Provide the [X, Y] coordinate of the cell's center where the given text is located.  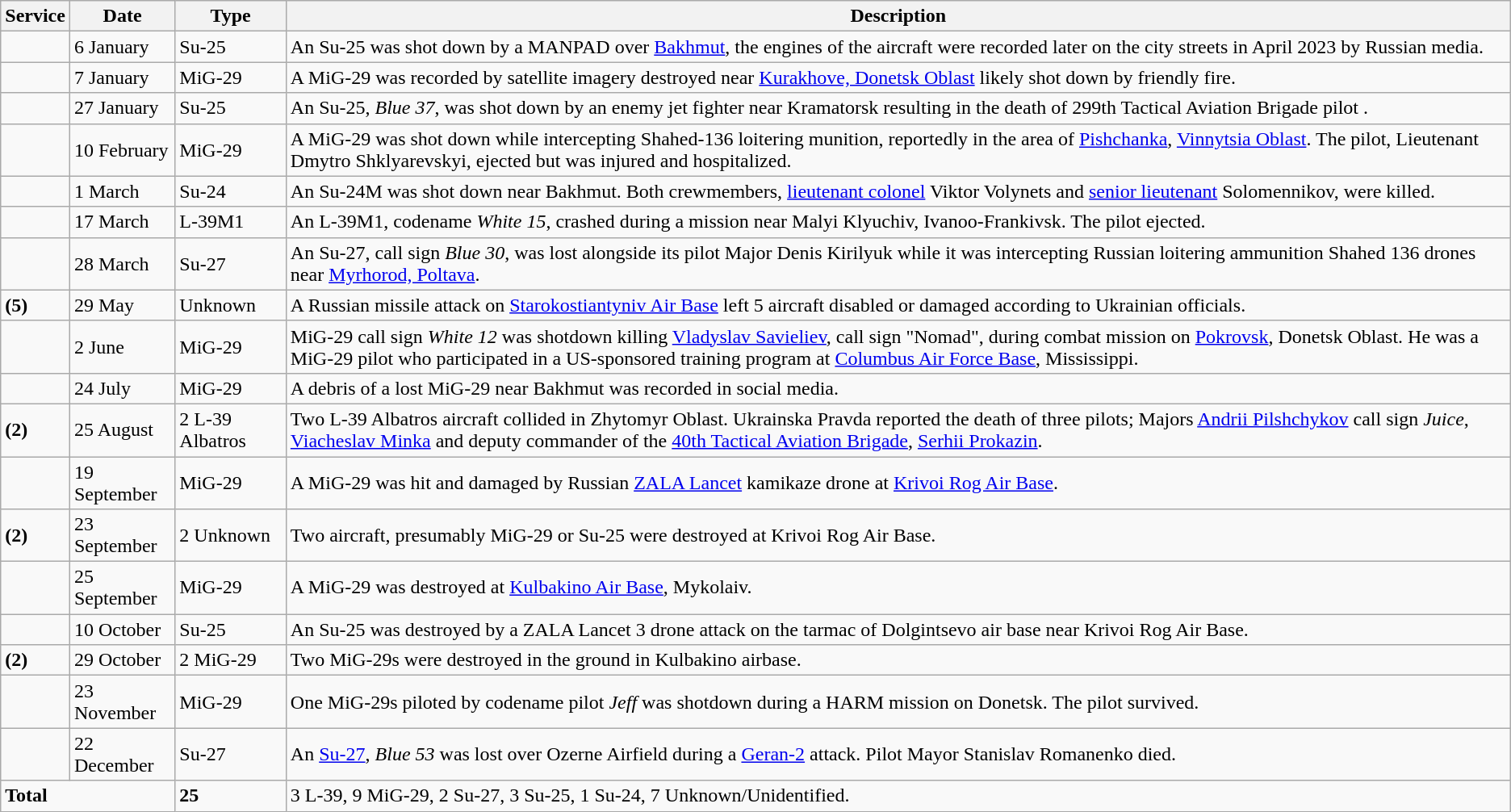
23 September [122, 536]
2 Unknown [231, 536]
23 November [122, 702]
22 December [122, 754]
27 January [122, 108]
L-39M1 [231, 222]
2 L-39 Albatros [231, 429]
7 January [122, 77]
An Su-27, Blue 53 was lost over Ozerne Airfield during a Geran-2 attack. Pilot Mayor Stanislav Romanenko died. [898, 754]
A Russian missile attack on Starokostiantyniv Air Base left 5 aircraft disabled or damaged according to Ukrainian officials. [898, 305]
25 [231, 796]
29 May [122, 305]
10 October [122, 630]
Date [122, 16]
Type [231, 16]
6 January [122, 47]
2 June [122, 347]
24 July [122, 388]
Description [898, 16]
(5) [36, 305]
A debris of a lost MiG-29 near Bakhmut was recorded in social media. [898, 388]
28 March [122, 263]
25 August [122, 429]
A MiG-29 was hit and damaged by Russian ZALA Lancet kamikaze drone at Krivoi Rog Air Base. [898, 483]
Two aircraft, presumably MiG-29 or Su-25 were destroyed at Krivoi Rog Air Base. [898, 536]
An Su-25, Blue 37, was shot down by an enemy jet fighter near Kramatorsk resulting in the death of 299th Tactical Aviation Brigade pilot . [898, 108]
19 September [122, 483]
Total [88, 796]
Su-24 [231, 191]
17 March [122, 222]
3 L-39, 9 MiG-29, 2 Su-27, 3 Su-25, 1 Su-24, 7 Unknown/Unidentified. [898, 796]
29 October [122, 660]
An Su-25 was destroyed by a ZALA Lancet 3 drone attack on the tarmac of Dolgintsevo air base near Krivoi Rog Air Base. [898, 630]
One MiG-29s piloted by codename pilot Jeff was shotdown during a HARM mission on Donetsk. The pilot survived. [898, 702]
A MiG-29 was destroyed at Kulbakino Air Base, Mykolaiv. [898, 588]
An Su-25 was shot down by a MANPAD over Bakhmut, the engines of the aircraft were recorded later on the city streets in April 2023 by Russian media. [898, 47]
Unknown [231, 305]
An L-39M1, codename White 15, crashed during a mission near Malyi Klyuchiv, Ivanoo-Frankivsk. The pilot ejected. [898, 222]
1 March [122, 191]
A MiG-29 was recorded by satellite imagery destroyed near Kurakhove, Donetsk Oblast likely shot down by friendly fire. [898, 77]
Two MiG-29s were destroyed in the ground in Kulbakino airbase. [898, 660]
25 September [122, 588]
An Su-24M was shot down near Bakhmut. Both crewmembers, lieutenant colonel Viktor Volynets and senior lieutenant Solomennikov, were killed. [898, 191]
Service [36, 16]
2 MiG-29 [231, 660]
10 February [122, 150]
